Output the (X, Y) coordinate of the center of the cell containing the given text.  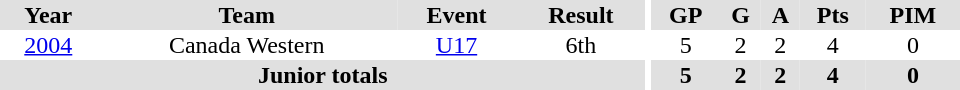
Event (456, 15)
Canada Western (247, 45)
G (740, 15)
Pts (833, 15)
Result (580, 15)
A (780, 15)
U17 (456, 45)
2004 (48, 45)
Team (247, 15)
6th (580, 45)
PIM (913, 15)
GP (686, 15)
Junior totals (323, 75)
Year (48, 15)
